Output the (x, y) coordinate of the center of the cell containing the given text.  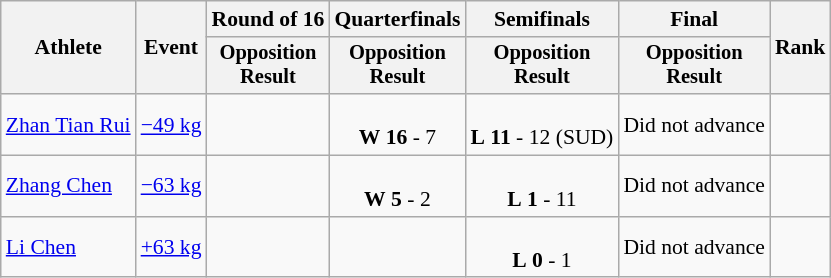
Athlete (68, 48)
−63 kg (172, 186)
W 16 - 7 (397, 124)
Rank (800, 48)
−49 kg (172, 124)
Final (694, 19)
Event (172, 48)
W 5 - 2 (397, 186)
Quarterfinals (397, 19)
Li Chen (68, 248)
Semifinals (542, 19)
L 11 - 12 (SUD) (542, 124)
L 1 - 11 (542, 186)
L 0 - 1 (542, 248)
Zhan Tian Rui (68, 124)
Round of 16 (268, 19)
+63 kg (172, 248)
Zhang Chen (68, 186)
